Locate the cell with the specified text and output its (X, Y) center coordinate. 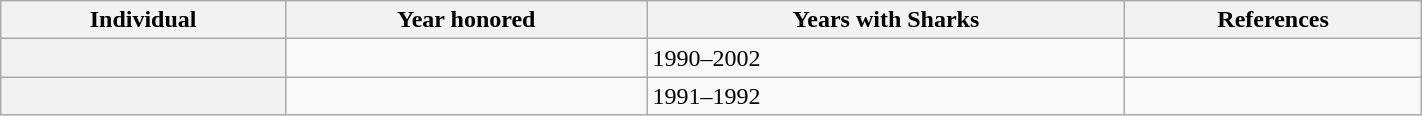
References (1273, 20)
1991–1992 (886, 96)
Year honored (466, 20)
1990–2002 (886, 58)
Years with Sharks (886, 20)
Individual (144, 20)
